Provide the (X, Y) coordinate of the cell's center where the given text is located.  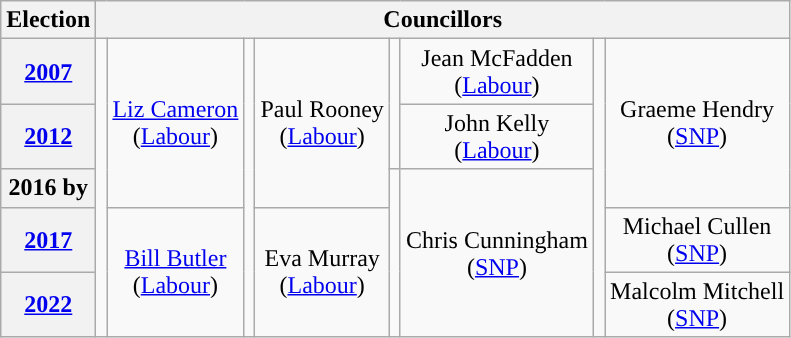
Chris Cunningham(SNP) (496, 253)
2007 (48, 72)
Jean McFadden(Labour) (496, 72)
Malcolm Mitchell(SNP) (698, 304)
John Kelly(Labour) (496, 136)
Bill Butler(Labour) (176, 272)
2016 by (48, 188)
Michael Cullen(SNP) (698, 240)
Graeme Hendry(SNP) (698, 123)
2022 (48, 304)
Election (48, 20)
Councillors (443, 20)
Liz Cameron(Labour) (176, 123)
2017 (48, 240)
Eva Murray(Labour) (322, 272)
Paul Rooney(Labour) (322, 123)
2012 (48, 136)
